Identify which cell holds the provided text, then report its (X, Y) central coordinate. 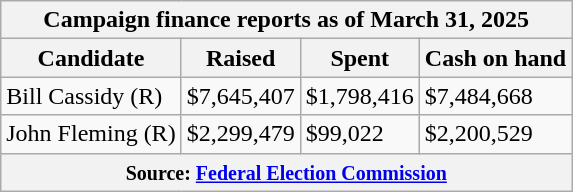
Raised (240, 58)
Spent (360, 58)
$2,200,529 (495, 134)
Source: Federal Election Commission (286, 172)
$99,022 (360, 134)
John Fleming (R) (91, 134)
Bill Cassidy (R) (91, 96)
Candidate (91, 58)
Cash on hand (495, 58)
$1,798,416 (360, 96)
Campaign finance reports as of March 31, 2025 (286, 20)
$7,645,407 (240, 96)
$7,484,668 (495, 96)
$2,299,479 (240, 134)
